Pinpoint the cell where the given text exists, returning its (X, Y) midpoint coordinate. 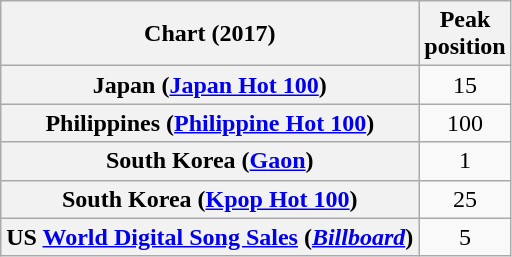
South Korea (Kpop Hot 100) (210, 199)
US World Digital Song Sales (Billboard) (210, 237)
South Korea (Gaon) (210, 161)
Japan (Japan Hot 100) (210, 85)
1 (465, 161)
Philippines (Philippine Hot 100) (210, 123)
5 (465, 237)
15 (465, 85)
Chart (2017) (210, 34)
100 (465, 123)
25 (465, 199)
Peakposition (465, 34)
